Output the [X, Y] coordinate of the center of the cell containing the given text.  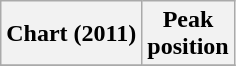
Peak position [188, 34]
Chart (2011) [72, 34]
